Return [x, y] of the center of cell containing provided text 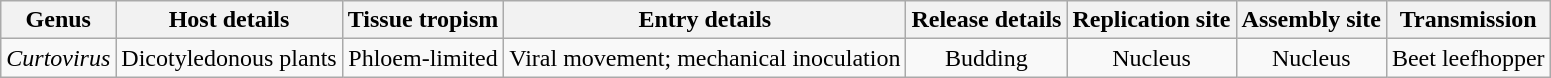
Phloem-limited [423, 58]
Viral movement; mechanical inoculation [705, 58]
Dicotyledonous plants [229, 58]
Host details [229, 20]
Genus [58, 20]
Transmission [1468, 20]
Replication site [1152, 20]
Beet leefhopper [1468, 58]
Entry details [705, 20]
Curtovirus [58, 58]
Assembly site [1311, 20]
Tissue tropism [423, 20]
Release details [986, 20]
Budding [986, 58]
